From the cell containing the given text, extract its center point as [X, Y] coordinate. 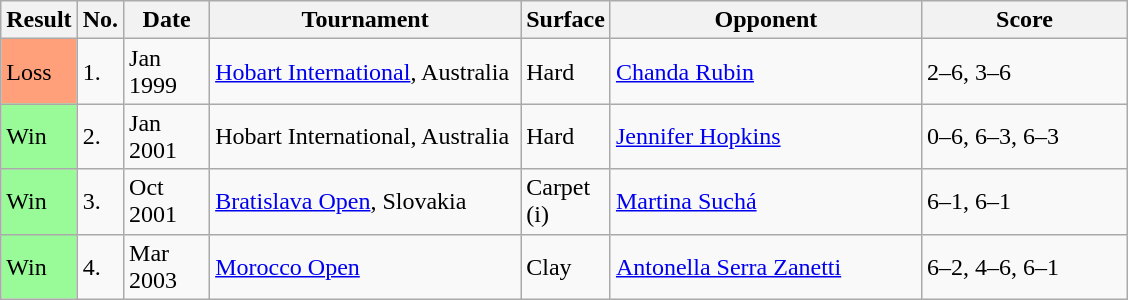
2. [100, 136]
2–6, 3–6 [1024, 72]
No. [100, 20]
6–2, 4–6, 6–1 [1024, 266]
Jennifer Hopkins [766, 136]
Score [1024, 20]
Bratislava Open, Slovakia [366, 202]
Morocco Open [366, 266]
1. [100, 72]
Result [39, 20]
3. [100, 202]
Antonella Serra Zanetti [766, 266]
Date [167, 20]
Jan 2001 [167, 136]
Oct 2001 [167, 202]
Carpet (i) [566, 202]
6–1, 6–1 [1024, 202]
Tournament [366, 20]
Opponent [766, 20]
Mar 2003 [167, 266]
Surface [566, 20]
Martina Suchá [766, 202]
4. [100, 266]
0–6, 6–3, 6–3 [1024, 136]
Jan 1999 [167, 72]
Clay [566, 266]
Chanda Rubin [766, 72]
Loss [39, 72]
